Capture the cell that displays the provided text and extract its (X, Y) central coordinate. 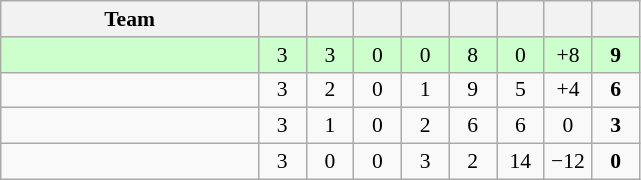
5 (520, 90)
+4 (568, 90)
14 (520, 162)
−12 (568, 162)
8 (473, 55)
Team (130, 19)
+8 (568, 55)
